Return the (x, y) coordinate for the center point of the cell that contains the specified text.  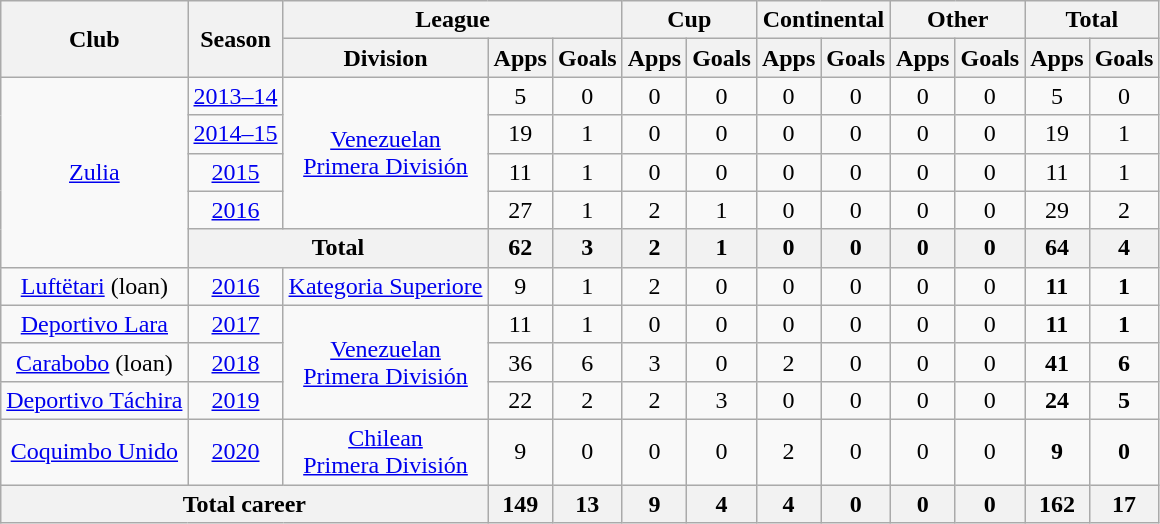
Luftëtari (loan) (94, 286)
2018 (236, 362)
Continental (823, 20)
64 (1057, 248)
62 (520, 248)
17 (1124, 503)
League (452, 20)
Total career (244, 503)
2013–14 (236, 96)
Zulia (94, 172)
Deportivo Lara (94, 324)
Carabobo (loan) (94, 362)
29 (1057, 210)
13 (587, 503)
Kategoria Superiore (386, 286)
ChileanPrimera División (386, 452)
2015 (236, 172)
36 (520, 362)
Coquimbo Unido (94, 452)
2017 (236, 324)
149 (520, 503)
Deportivo Táchira (94, 400)
2019 (236, 400)
27 (520, 210)
Division (386, 58)
2014–15 (236, 134)
Club (94, 39)
22 (520, 400)
Cup (689, 20)
162 (1057, 503)
2020 (236, 452)
41 (1057, 362)
24 (1057, 400)
Season (236, 39)
Other (958, 20)
